Identify which cell holds the provided text, then report its [x, y] central coordinate. 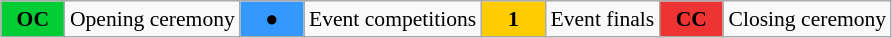
1 [513, 19]
Event competitions [392, 19]
Opening ceremony [152, 19]
CC [691, 19]
OC [33, 19]
Closing ceremony [807, 19]
● [272, 19]
Event finals [602, 19]
